Find where the given text appears and provide that cell's center as [X, Y] coordinate. 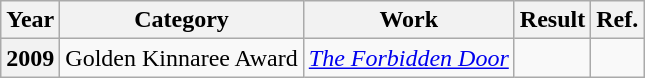
Category [182, 20]
Golden Kinnaree Award [182, 58]
Work [408, 20]
The Forbidden Door [408, 58]
Ref. [618, 20]
Year [30, 20]
Result [552, 20]
2009 [30, 58]
